Determine the (x, y) coordinate at the center of the cell enclosing the given text.  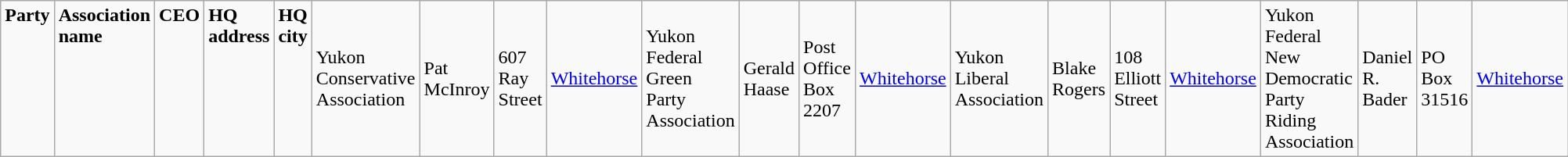
Post Office Box 2207 (827, 79)
108 Elliott Street (1138, 79)
CEO (180, 79)
Gerald Haase (769, 79)
Party (27, 79)
Association name (104, 79)
HQ address (240, 79)
HQ city (293, 79)
607 Ray Street (520, 79)
Yukon Federal Green Party Association (690, 79)
Yukon Federal New Democratic Party Riding Association (1309, 79)
Yukon Liberal Association (999, 79)
Yukon Conservative Association (366, 79)
Blake Rogers (1079, 79)
Pat McInroy (457, 79)
Daniel R. Bader (1387, 79)
PO Box 31516 (1445, 79)
